Find where the given text appears and provide that cell's center as [X, Y] coordinate. 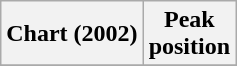
Chart (2002) [72, 34]
Peakposition [189, 34]
